Identify which cell holds the provided text, then report its [x, y] central coordinate. 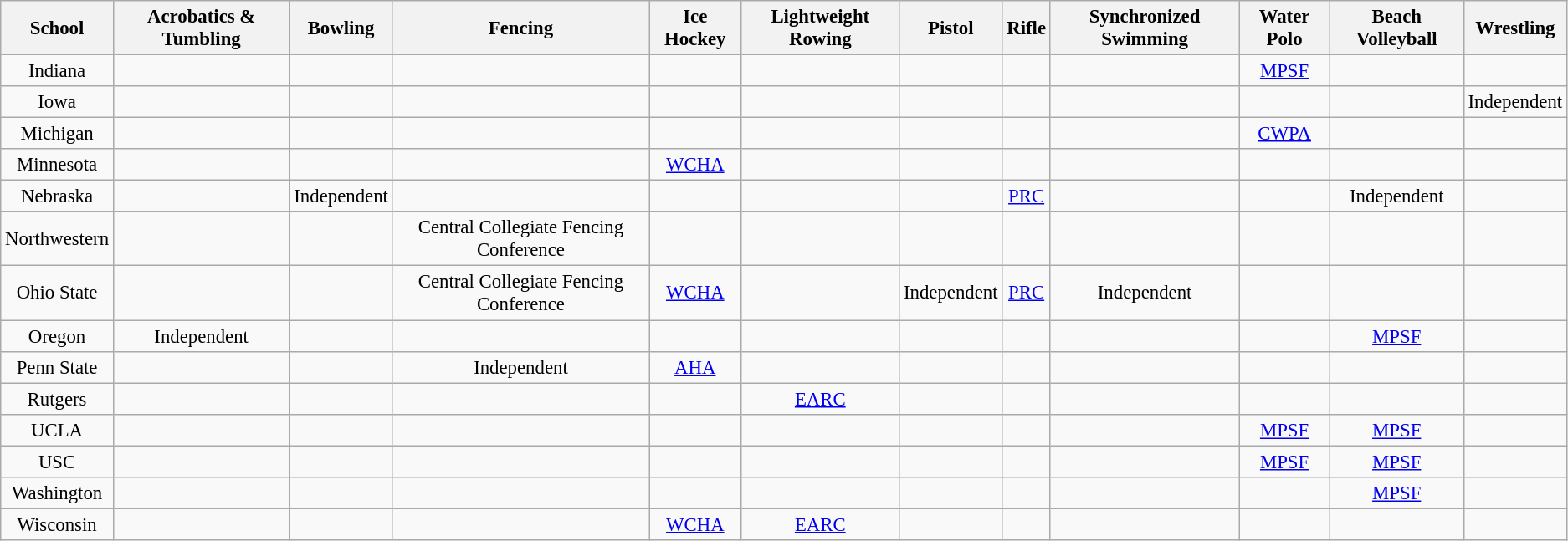
Ice Hockey [695, 28]
Fencing [520, 28]
Lightweight Rowing [820, 28]
Indiana [57, 71]
USC [57, 462]
Beach Volleyball [1396, 28]
AHA [695, 367]
Penn State [57, 367]
Washington [57, 493]
Pistol [951, 28]
Ohio State [57, 293]
Nebraska [57, 196]
CWPA [1284, 134]
Wisconsin [57, 524]
Oregon [57, 336]
Rifle [1026, 28]
Minnesota [57, 165]
Michigan [57, 134]
School [57, 28]
Rutgers [57, 399]
Iowa [57, 102]
Synchronized Swimming [1145, 28]
Acrobatics & Tumbling [201, 28]
Water Polo [1284, 28]
UCLA [57, 430]
Wrestling [1514, 28]
Bowling [341, 28]
Northwestern [57, 239]
